Detect which cell encompasses the target text, then output its (X, Y) center coordinate. 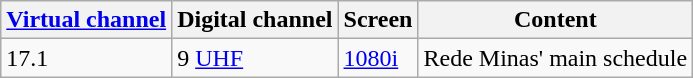
Content (556, 20)
1080i (378, 58)
Screen (378, 20)
9 UHF (255, 58)
Digital channel (255, 20)
Rede Minas' main schedule (556, 58)
Virtual channel (86, 20)
17.1 (86, 58)
